Search for the cell housing the specified text and yield its (X, Y) center coordinate. 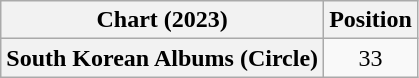
Position (371, 20)
33 (371, 58)
Chart (2023) (162, 20)
South Korean Albums (Circle) (162, 58)
